Detect which cell encompasses the target text, then output its [x, y] center coordinate. 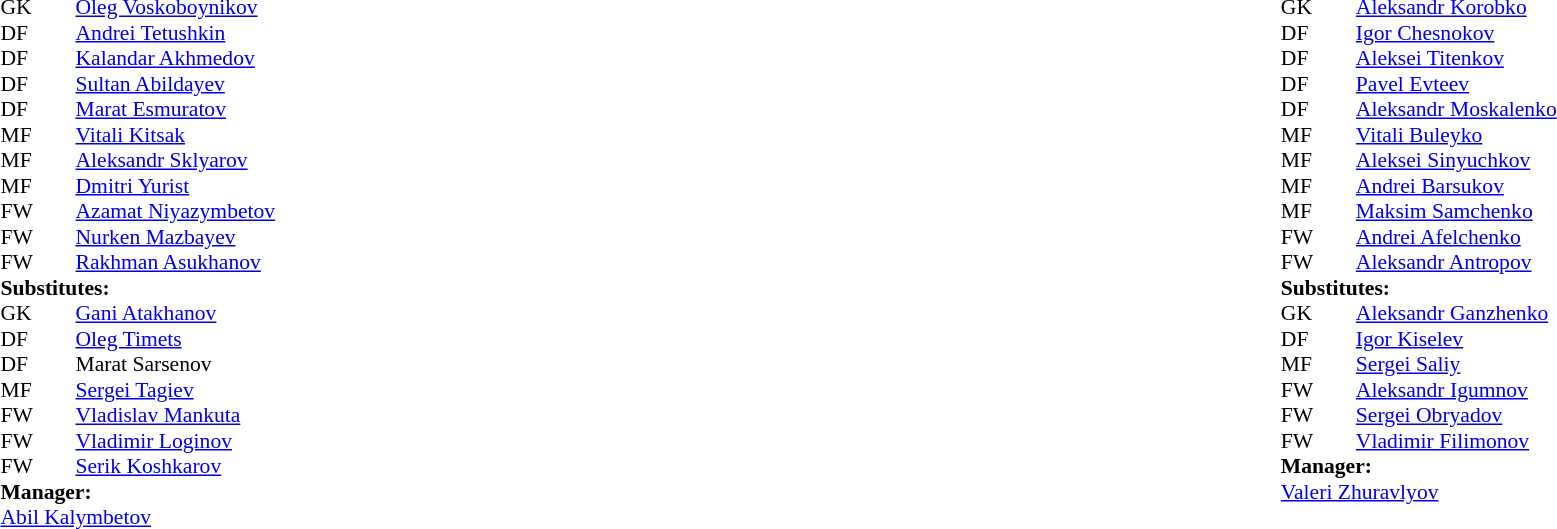
Vitali Kitsak [176, 135]
Aleksei Sinyuchkov [1456, 161]
Vitali Buleyko [1456, 135]
Aleksandr Moskalenko [1456, 109]
Sergei Saliy [1456, 365]
Aleksandr Antropov [1456, 263]
Aleksandr Igumnov [1456, 390]
Valeri Zhuravlyov [1419, 492]
Andrei Afelchenko [1456, 237]
Marat Sarsenov [176, 365]
Gani Atakhanov [176, 313]
Aleksandr Sklyarov [176, 161]
Aleksei Titenkov [1456, 59]
Vladimir Loginov [176, 441]
Maksim Samchenko [1456, 211]
Aleksandr Ganzhenko [1456, 313]
Vladimir Filimonov [1456, 441]
Sultan Abildayev [176, 84]
Serik Koshkarov [176, 467]
Igor Chesnokov [1456, 33]
Sergei Obryadov [1456, 415]
Oleg Timets [176, 339]
Rakhman Asukhanov [176, 263]
Igor Kiselev [1456, 339]
Vladislav Mankuta [176, 415]
Azamat Niyazymbetov [176, 211]
Marat Esmuratov [176, 109]
Nurken Mazbayev [176, 237]
Andrei Tetushkin [176, 33]
Kalandar Akhmedov [176, 59]
Dmitri Yurist [176, 186]
Sergei Tagiev [176, 390]
Pavel Evteev [1456, 84]
Andrei Barsukov [1456, 186]
